Find where the given text appears and provide that cell's center as [X, Y] coordinate. 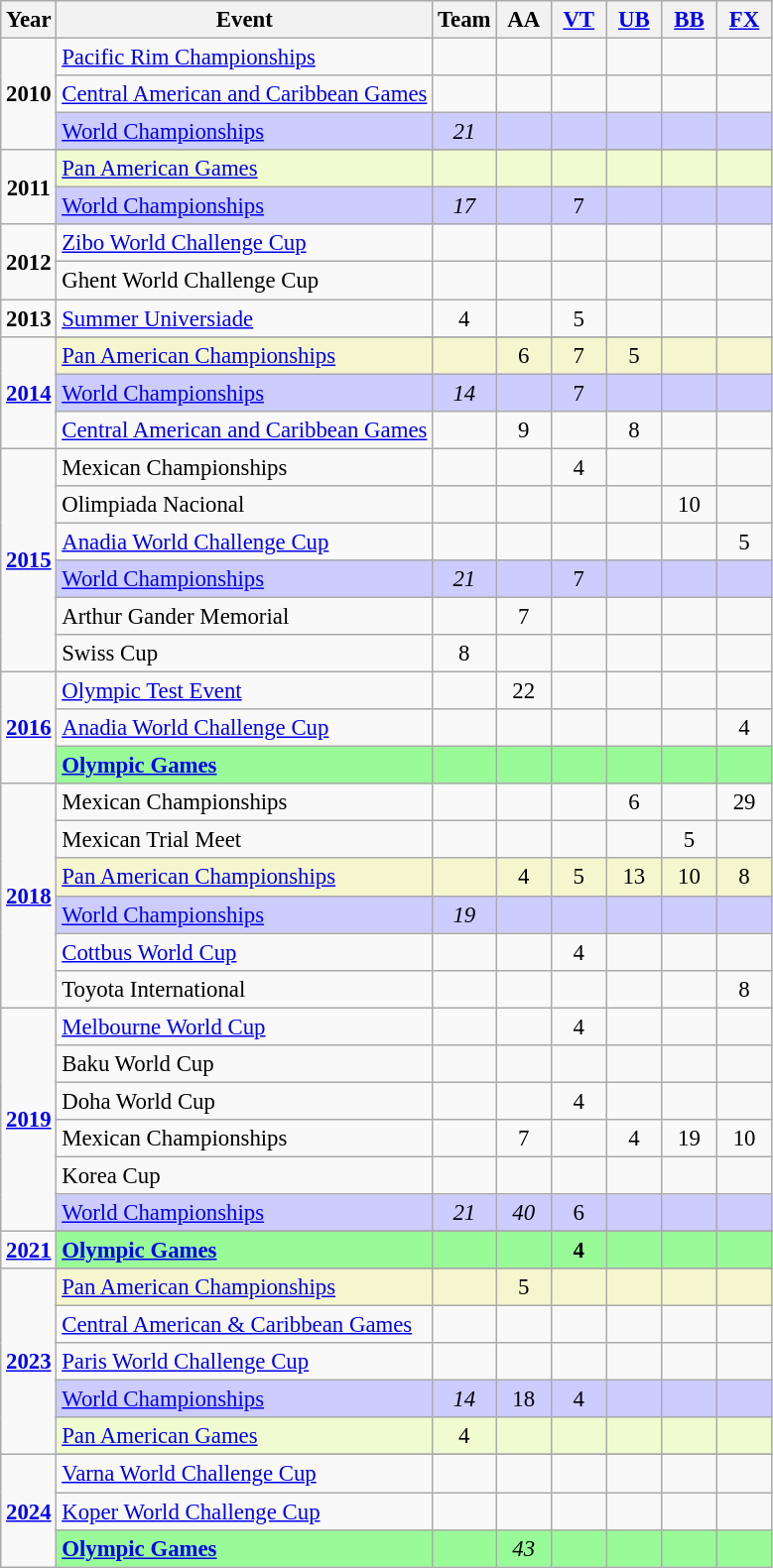
2021 [29, 1251]
2012 [29, 262]
Korea Cup [244, 1175]
UB [634, 20]
2024 [29, 1511]
Mexican Trial Meet [244, 840]
Doha World Cup [244, 1101]
Arthur Gander Memorial [244, 616]
2010 [29, 95]
43 [524, 1548]
Cottbus World Cup [244, 952]
Zibo World Challenge Cup [244, 243]
2023 [29, 1362]
22 [524, 691]
Baku World Cup [244, 1064]
2019 [29, 1120]
Olimpiada Nacional [244, 505]
40 [524, 1213]
BB [690, 20]
Paris World Challenge Cup [244, 1362]
2013 [29, 318]
Pacific Rim Championships [244, 58]
Summer Universiade [244, 318]
Ghent World Challenge Cup [244, 281]
17 [464, 206]
Team [464, 20]
2011 [29, 186]
Olympic Test Event [244, 691]
Event [244, 20]
Swiss Cup [244, 654]
18 [524, 1399]
Year [29, 20]
2015 [29, 560]
Koper World Challenge Cup [244, 1511]
13 [634, 878]
Central American & Caribbean Games [244, 1325]
AA [524, 20]
Varna World Challenge Cup [244, 1474]
Melbourne World Cup [244, 1026]
Toyota International [244, 989]
FX [744, 20]
9 [524, 429]
2016 [29, 728]
VT [579, 20]
2014 [29, 393]
29 [744, 802]
2018 [29, 896]
